Return the (x, y) coordinate for the center point of the cell that contains the specified text.  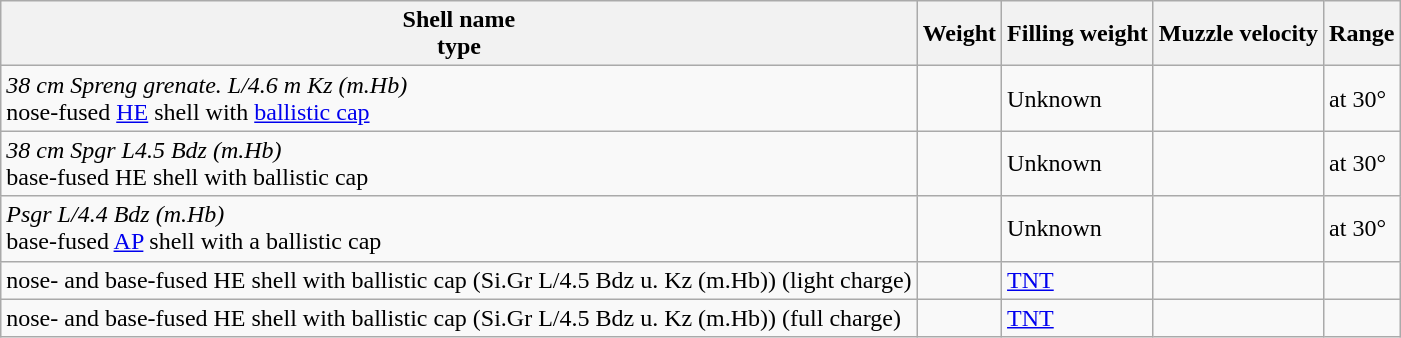
Muzzle velocity (1238, 34)
Weight (959, 34)
38 cm Spgr L4.5 Bdz (m.Hb) base-fused HE shell with ballistic cap (459, 164)
Range (1362, 34)
Shell nametype (459, 34)
Psgr L/4.4 Bdz (m.Hb) base-fused AP shell with a ballistic cap (459, 228)
nose- and base-fused HE shell with ballistic cap (Si.Gr L/4.5 Bdz u. Kz (m.Hb)) (light charge) (459, 280)
Filling weight (1078, 34)
nose- and base-fused HE shell with ballistic cap (Si.Gr L/4.5 Bdz u. Kz (m.Hb)) (full charge) (459, 318)
38 cm Spreng grenate. L/4.6 m Kz (m.Hb) nose-fused HE shell with ballistic cap (459, 98)
